Identify which cell holds the provided text, then report its (x, y) central coordinate. 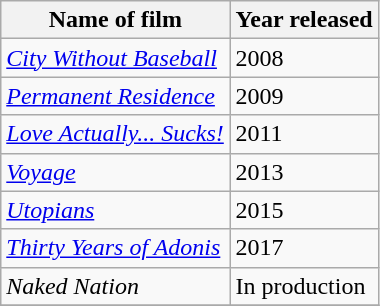
City Without Baseball (116, 58)
2009 (304, 96)
2015 (304, 210)
Love Actually... Sucks! (116, 134)
2008 (304, 58)
In production (304, 286)
Utopians (116, 210)
Voyage (116, 172)
2011 (304, 134)
Thirty Years of Adonis (116, 248)
2013 (304, 172)
Name of film (116, 20)
2017 (304, 248)
Permanent Residence (116, 96)
Year released (304, 20)
Naked Nation (116, 286)
